Pinpoint the cell where the given text exists, returning its [x, y] midpoint coordinate. 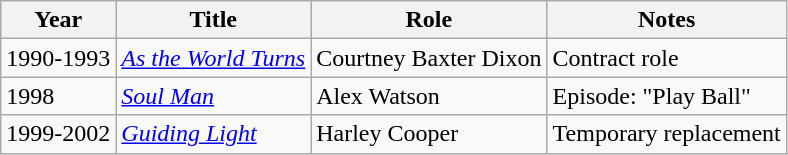
Role [429, 20]
Harley Cooper [429, 134]
Contract role [666, 58]
Alex Watson [429, 96]
Temporary replacement [666, 134]
1998 [58, 96]
Title [214, 20]
Guiding Light [214, 134]
Episode: "Play Ball" [666, 96]
1990-1993 [58, 58]
Courtney Baxter Dixon [429, 58]
1999-2002 [58, 134]
Year [58, 20]
As the World Turns [214, 58]
Notes [666, 20]
Soul Man [214, 96]
